Locate the cell with the specified text and output its [x, y] center coordinate. 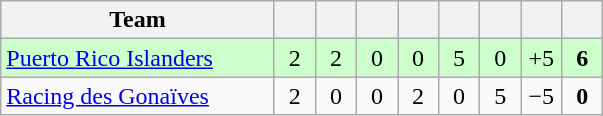
6 [582, 58]
Puerto Rico Islanders [138, 58]
Team [138, 20]
+5 [542, 58]
Racing des Gonaïves [138, 96]
−5 [542, 96]
